Provide the [x, y] coordinate of the cell's center where the given text is located.  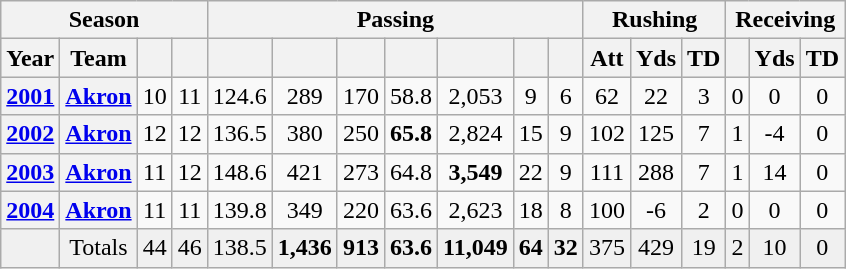
3 [704, 96]
-4 [774, 134]
58.8 [410, 96]
288 [656, 172]
Att [606, 58]
139.8 [240, 210]
Year [30, 58]
273 [360, 172]
6 [566, 96]
2003 [30, 172]
Rushing [654, 20]
64 [530, 248]
-6 [656, 210]
380 [304, 134]
1,436 [304, 248]
62 [606, 96]
8 [566, 210]
375 [606, 248]
14 [774, 172]
46 [190, 248]
421 [304, 172]
136.5 [240, 134]
111 [606, 172]
65.8 [410, 134]
2002 [30, 134]
138.5 [240, 248]
429 [656, 248]
11,049 [476, 248]
Season [104, 20]
124.6 [240, 96]
289 [304, 96]
2004 [30, 210]
Totals [98, 248]
913 [360, 248]
Team [98, 58]
Passing [395, 20]
18 [530, 210]
Receiving [786, 20]
148.6 [240, 172]
19 [704, 248]
170 [360, 96]
2,053 [476, 96]
2001 [30, 96]
2,623 [476, 210]
44 [154, 248]
64.8 [410, 172]
250 [360, 134]
102 [606, 134]
349 [304, 210]
100 [606, 210]
15 [530, 134]
32 [566, 248]
3,549 [476, 172]
2,824 [476, 134]
125 [656, 134]
220 [360, 210]
